For the text-containing cell, return its midpoint in (x, y) coordinate format. 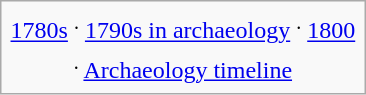
. Archaeology timeline (183, 67)
1780s . 1790s in archaeology . 1800 (183, 27)
